Extract the (x, y) coordinate from the center of the cell holding the provided text.  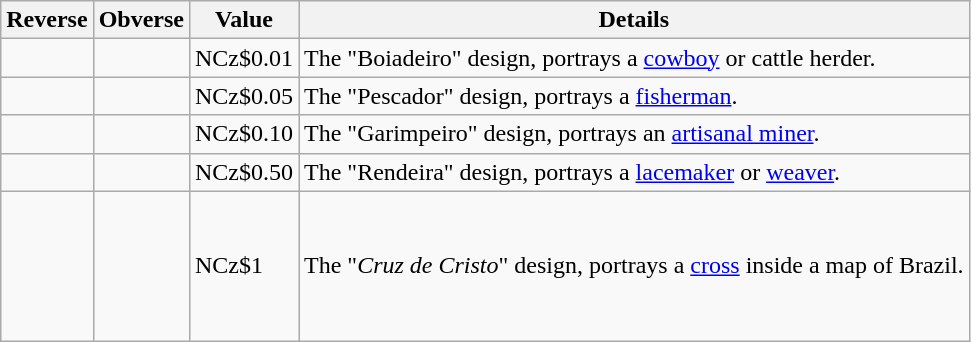
The "Pescador" design, portrays a fisherman. (634, 96)
Obverse (141, 20)
The "Rendeira" design, portrays a lacemaker or weaver. (634, 172)
NCz$0.01 (244, 58)
Reverse (47, 20)
The "Garimpeiro" design, portrays an artisanal miner. (634, 134)
The "Cruz de Cristo" design, portrays a cross inside a map of Brazil. (634, 266)
Value (244, 20)
NCz$1 (244, 266)
NCz$0.10 (244, 134)
The "Boiadeiro" design, portrays a cowboy or cattle herder. (634, 58)
Details (634, 20)
NCz$0.05 (244, 96)
NCz$0.50 (244, 172)
